Scan for the cell matching the given text and deliver its [x, y] coordinate at center. 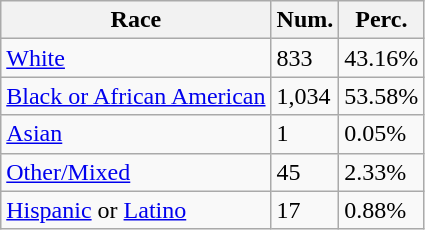
45 [305, 172]
White [136, 58]
0.88% [382, 210]
Hispanic or Latino [136, 210]
0.05% [382, 134]
Other/Mixed [136, 172]
43.16% [382, 58]
Asian [136, 134]
1 [305, 134]
833 [305, 58]
53.58% [382, 96]
2.33% [382, 172]
17 [305, 210]
Race [136, 20]
Perc. [382, 20]
Black or African American [136, 96]
Num. [305, 20]
1,034 [305, 96]
